From the cell containing the given text, extract its center point as [X, Y] coordinate. 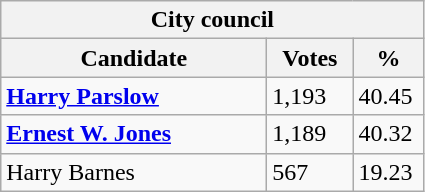
% [388, 58]
40.45 [388, 96]
City council [212, 20]
Candidate [134, 58]
40.32 [388, 134]
Ernest W. Jones [134, 134]
Votes [310, 58]
Harry Parslow [134, 96]
567 [310, 172]
1,193 [310, 96]
Harry Barnes [134, 172]
19.23 [388, 172]
1,189 [310, 134]
